Detect which cell encompasses the target text, then output its [X, Y] center coordinate. 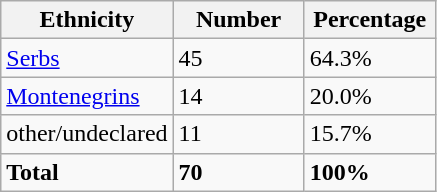
14 [238, 96]
20.0% [370, 96]
11 [238, 134]
Serbs [87, 58]
Number [238, 20]
Ethnicity [87, 20]
64.3% [370, 58]
70 [238, 172]
Total [87, 172]
15.7% [370, 134]
Montenegrins [87, 96]
other/undeclared [87, 134]
45 [238, 58]
Percentage [370, 20]
100% [370, 172]
